Find where the given text appears and provide that cell's center as (x, y) coordinate. 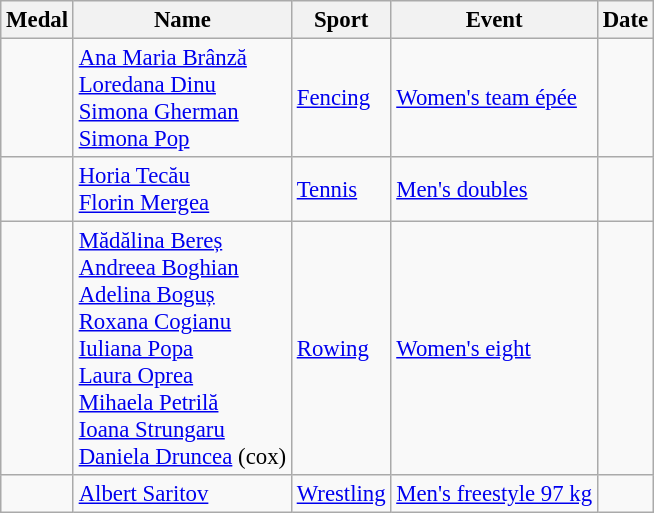
Medal (38, 20)
Albert Saritov (182, 494)
Event (494, 20)
Sport (341, 20)
Ana Maria BrânzăLoredana DinuSimona GhermanSimona Pop (182, 98)
Name (182, 20)
Men's freestyle 97 kg (494, 494)
Women's eight (494, 349)
Rowing (341, 349)
Wrestling (341, 494)
Horia TecăuFlorin Mergea (182, 190)
Date (625, 20)
Mădălina BereșAndreea BoghianAdelina BogușRoxana CogianuIuliana PopaLaura OpreaMihaela PetrilăIoana StrungaruDaniela Druncea (cox) (182, 349)
Women's team épée (494, 98)
Fencing (341, 98)
Men's doubles (494, 190)
Tennis (341, 190)
